Determine the (x, y) coordinate at the center of the cell enclosing the given text.  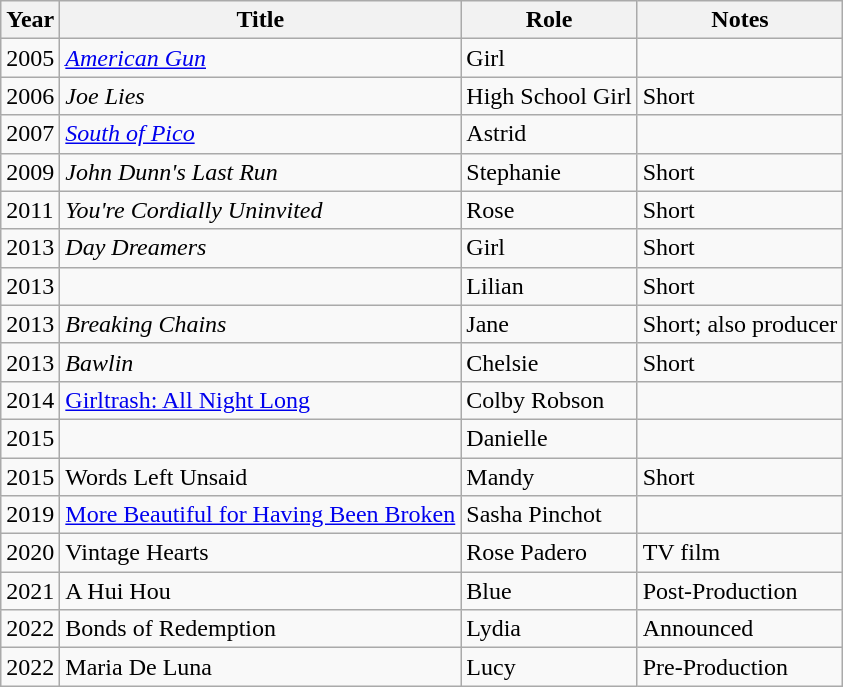
Short; also producer (740, 324)
Blue (549, 591)
Announced (740, 629)
Jane (549, 324)
2014 (30, 400)
A Hui Hou (260, 591)
Role (549, 20)
Stephanie (549, 172)
2021 (30, 591)
Sasha Pinchot (549, 515)
2011 (30, 210)
Bonds of Redemption (260, 629)
TV film (740, 553)
Colby Robson (549, 400)
Danielle (549, 438)
Lydia (549, 629)
Astrid (549, 134)
Bawlin (260, 362)
Words Left Unsaid (260, 477)
You're Cordially Uninvited (260, 210)
Breaking Chains (260, 324)
Joe Lies (260, 96)
Mandy (549, 477)
John Dunn's Last Run (260, 172)
Post-Production (740, 591)
South of Pico (260, 134)
American Gun (260, 58)
Pre-Production (740, 667)
Year (30, 20)
Maria De Luna (260, 667)
Notes (740, 20)
2009 (30, 172)
2006 (30, 96)
Rose Padero (549, 553)
Lilian (549, 286)
Day Dreamers (260, 248)
Girltrash: All Night Long (260, 400)
2005 (30, 58)
Rose (549, 210)
Vintage Hearts (260, 553)
More Beautiful for Having Been Broken (260, 515)
2019 (30, 515)
Chelsie (549, 362)
Title (260, 20)
Lucy (549, 667)
2007 (30, 134)
2020 (30, 553)
High School Girl (549, 96)
